Scan for the cell matching the given text and deliver its [x, y] coordinate at center. 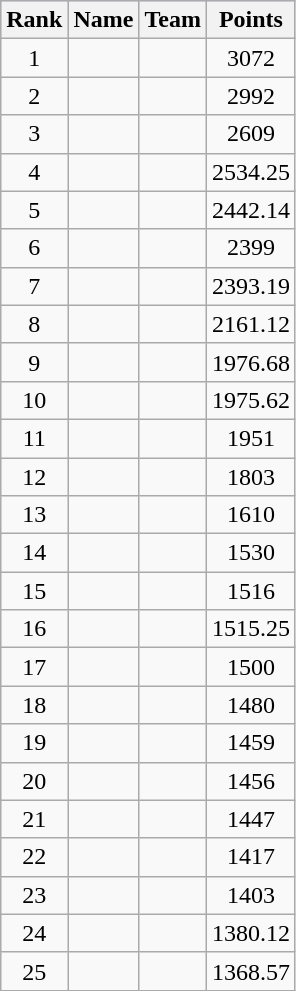
1610 [250, 515]
1480 [250, 705]
13 [34, 515]
1417 [250, 857]
14 [34, 553]
8 [34, 324]
9 [34, 362]
2992 [250, 96]
6 [34, 248]
1976.68 [250, 362]
1447 [250, 819]
23 [34, 895]
1516 [250, 591]
1456 [250, 781]
25 [34, 971]
3 [34, 134]
1975.62 [250, 400]
2609 [250, 134]
Team [173, 20]
22 [34, 857]
1803 [250, 477]
1459 [250, 743]
19 [34, 743]
2442.14 [250, 210]
2399 [250, 248]
Points [250, 20]
5 [34, 210]
18 [34, 705]
24 [34, 933]
1368.57 [250, 971]
15 [34, 591]
16 [34, 629]
11 [34, 438]
2 [34, 96]
1951 [250, 438]
1403 [250, 895]
1 [34, 58]
17 [34, 667]
2161.12 [250, 324]
10 [34, 400]
3072 [250, 58]
21 [34, 819]
1515.25 [250, 629]
12 [34, 477]
Rank [34, 20]
4 [34, 172]
1500 [250, 667]
7 [34, 286]
2534.25 [250, 172]
1530 [250, 553]
1380.12 [250, 933]
Name [104, 20]
20 [34, 781]
2393.19 [250, 286]
